Locate the cell with the specified text and output its [X, Y] center coordinate. 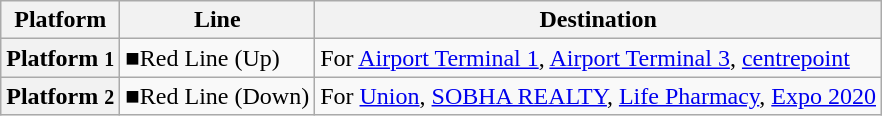
Platform [60, 20]
Destination [598, 20]
Platform 1 [60, 58]
Platform 2 [60, 96]
■Red Line (Up) [218, 58]
For Airport Terminal 1, Airport Terminal 3, centrepoint [598, 58]
Line [218, 20]
■Red Line (Down) [218, 96]
For Union, SOBHA REALTY, Life Pharmacy, Expo 2020 [598, 96]
